Return [x, y] of the center of cell containing provided text 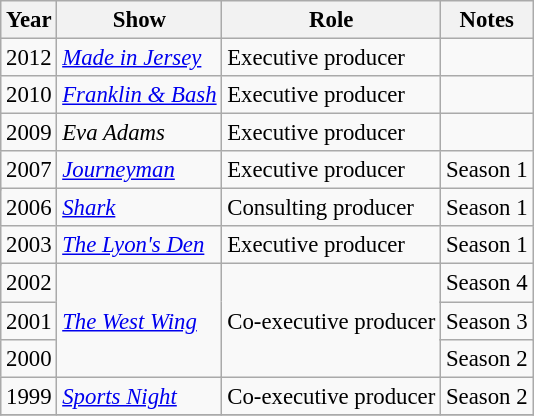
Shark [140, 208]
Role [332, 20]
Eva Adams [140, 133]
Year [29, 20]
2012 [29, 58]
Notes [487, 20]
1999 [29, 396]
Made in Jersey [140, 58]
Franklin & Bash [140, 95]
2010 [29, 95]
Sports Night [140, 396]
The West Wing [140, 320]
Journeyman [140, 170]
2002 [29, 283]
Show [140, 20]
2009 [29, 133]
2006 [29, 208]
The Lyon's Den [140, 245]
Consulting producer [332, 208]
Season 3 [487, 321]
Season 4 [487, 283]
2003 [29, 245]
2007 [29, 170]
2000 [29, 358]
2001 [29, 321]
